Extract the [X, Y] coordinate from the center of the cell holding the provided text.  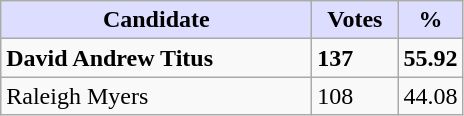
Candidate [156, 20]
David Andrew Titus [156, 58]
108 [355, 96]
Votes [355, 20]
44.08 [430, 96]
% [430, 20]
Raleigh Myers [156, 96]
137 [355, 58]
55.92 [430, 58]
